Determine the [x, y] coordinate at the center of the cell enclosing the given text.  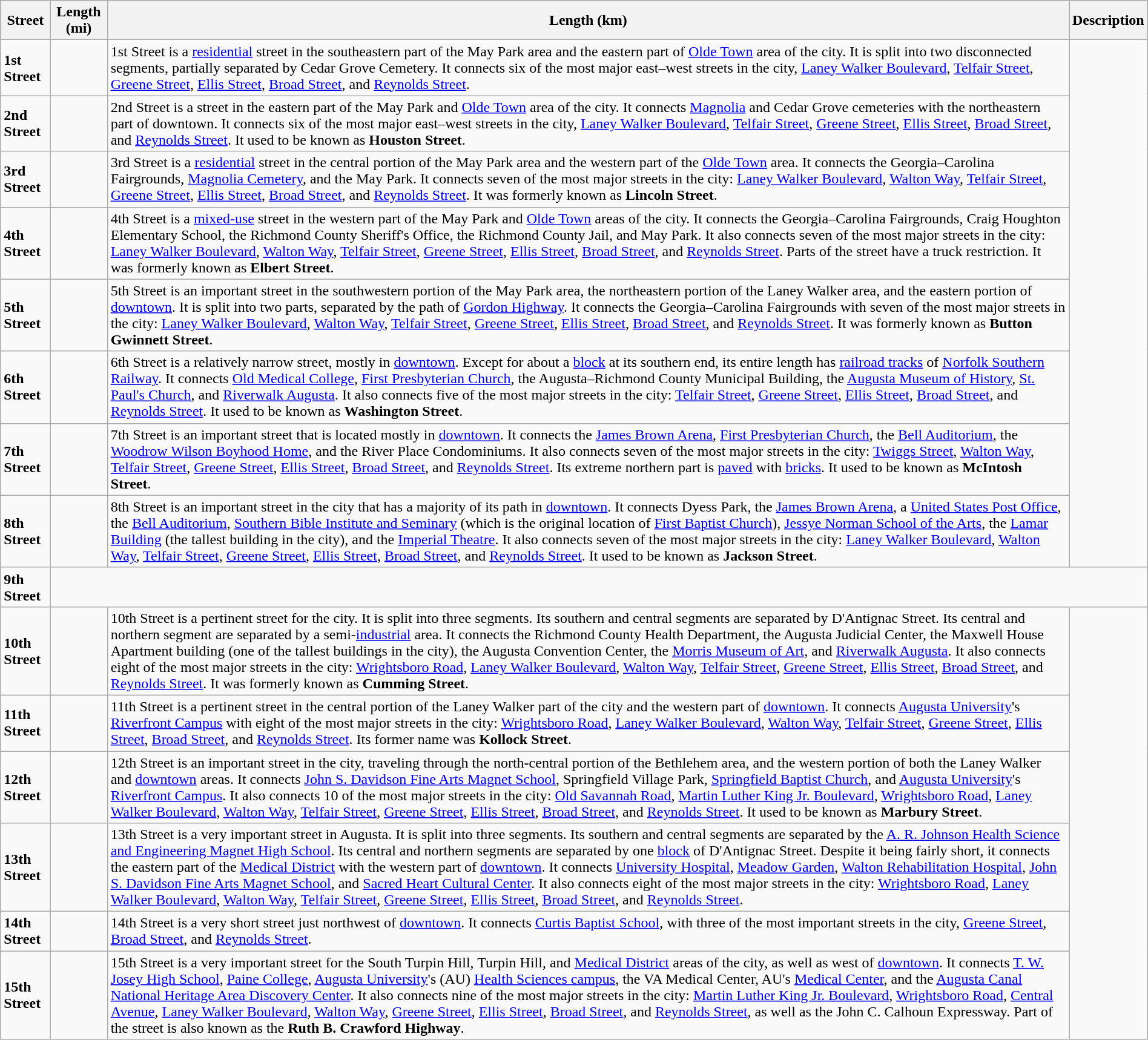
4th Street [25, 243]
13th Street [25, 867]
Length (mi) [79, 21]
12th Street [25, 787]
15th Street [25, 995]
11th Street [25, 723]
7th Street [25, 459]
Street [25, 21]
14th Street [25, 931]
6th Street [25, 387]
5th Street [25, 315]
8th Street [25, 532]
1st Street [25, 68]
Length (km) [588, 21]
Description [1109, 21]
3rd Street [25, 179]
9th Street [25, 587]
2nd Street [25, 123]
10th Street [25, 651]
